For the text-containing cell, return its midpoint in (x, y) coordinate format. 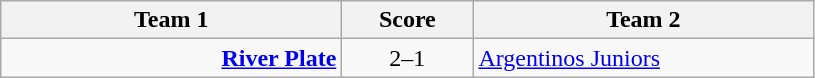
River Plate (172, 58)
Team 2 (644, 20)
2–1 (408, 58)
Score (408, 20)
Team 1 (172, 20)
Argentinos Juniors (644, 58)
